Return [X, Y] of the center of cell containing provided text 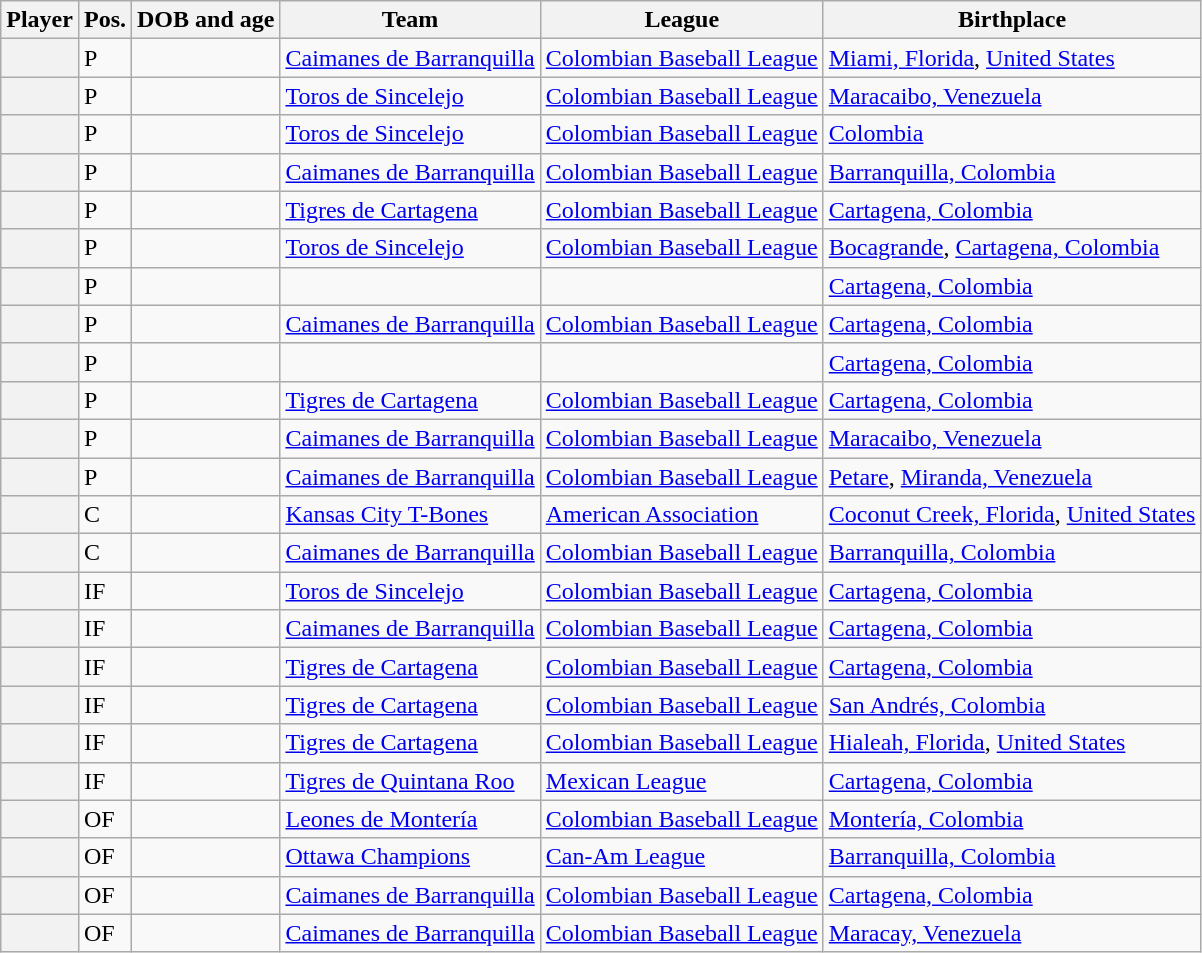
American Association [682, 515]
Montería, Colombia [1012, 819]
Colombia [1012, 134]
Player [40, 20]
Coconut Creek, Florida, United States [1012, 515]
Petare, Miranda, Venezuela [1012, 477]
Pos. [104, 20]
Maracay, Venezuela [1012, 933]
League [682, 20]
Can-Am League [682, 857]
Bocagrande, Cartagena, Colombia [1012, 248]
Birthplace [1012, 20]
Kansas City T-Bones [410, 515]
Leones de Montería [410, 819]
Mexican League [682, 781]
San Andrés, Colombia [1012, 705]
DOB and age [206, 20]
Team [410, 20]
Tigres de Quintana Roo [410, 781]
Hialeah, Florida, United States [1012, 743]
Miami, Florida, United States [1012, 58]
Ottawa Champions [410, 857]
